Pinpoint the cell where the given text exists, returning its (X, Y) midpoint coordinate. 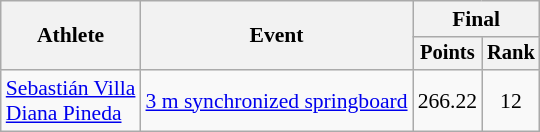
12 (511, 100)
Final (476, 19)
Sebastián VillaDiana Pineda (71, 100)
Rank (511, 54)
3 m synchronized springboard (276, 100)
Points (448, 54)
Event (276, 36)
266.22 (448, 100)
Athlete (71, 36)
